Determine the (x, y) coordinate at the center of the cell enclosing the given text.  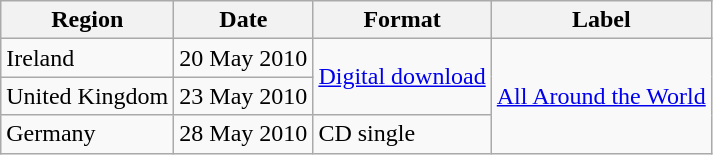
28 May 2010 (244, 134)
United Kingdom (88, 96)
20 May 2010 (244, 58)
CD single (402, 134)
Germany (88, 134)
Ireland (88, 58)
Region (88, 20)
23 May 2010 (244, 96)
Date (244, 20)
Digital download (402, 77)
Label (601, 20)
All Around the World (601, 96)
Format (402, 20)
